For the text-containing cell, return its midpoint in (X, Y) coordinate format. 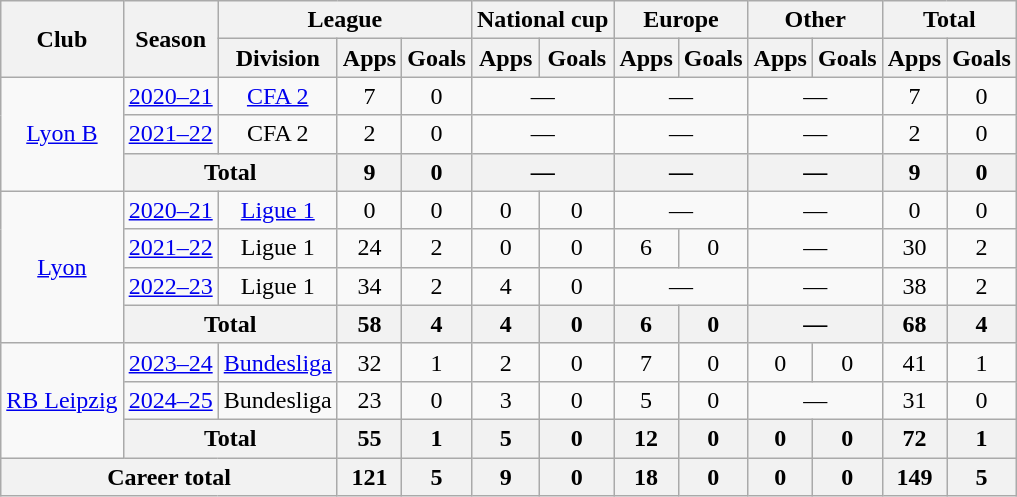
National cup (542, 20)
Season (170, 39)
Lyon B (62, 134)
League (344, 20)
3 (505, 400)
Division (278, 58)
Other (815, 20)
34 (369, 286)
32 (369, 362)
68 (914, 324)
72 (914, 438)
31 (914, 400)
149 (914, 477)
RB Leipzig (62, 400)
2023–24 (170, 362)
38 (914, 286)
121 (369, 477)
55 (369, 438)
Europe (681, 20)
18 (646, 477)
12 (646, 438)
41 (914, 362)
2022–23 (170, 286)
30 (914, 248)
24 (369, 248)
58 (369, 324)
Career total (170, 477)
2024–25 (170, 400)
Lyon (62, 267)
23 (369, 400)
Club (62, 39)
